Scan for the cell matching the given text and deliver its (X, Y) coordinate at center. 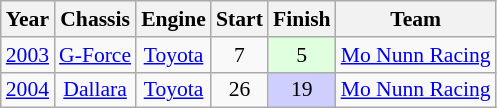
Engine (174, 19)
Team (416, 19)
7 (240, 55)
Finish (302, 19)
Start (240, 19)
26 (240, 90)
Year (28, 19)
2004 (28, 90)
2003 (28, 55)
Dallara (95, 90)
Chassis (95, 19)
G-Force (95, 55)
5 (302, 55)
19 (302, 90)
